Output the (x, y) coordinate of the center of the cell containing the given text.  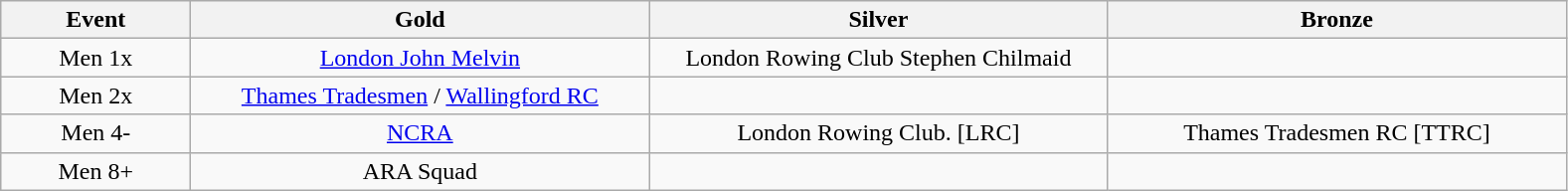
Thames Tradesmen RC [TTRC] (1336, 133)
London Rowing Club. [LRC] (879, 133)
Silver (879, 20)
Men 4- (95, 133)
Thames Tradesmen / Wallingford RC (420, 95)
Event (95, 20)
Gold (420, 20)
Men 1x (95, 58)
London John Melvin (420, 58)
NCRA (420, 133)
Men 8+ (95, 171)
ARA Squad (420, 171)
Bronze (1336, 20)
London Rowing Club Stephen Chilmaid (879, 58)
Men 2x (95, 95)
